From the cell containing the given text, extract its center point as [X, Y] coordinate. 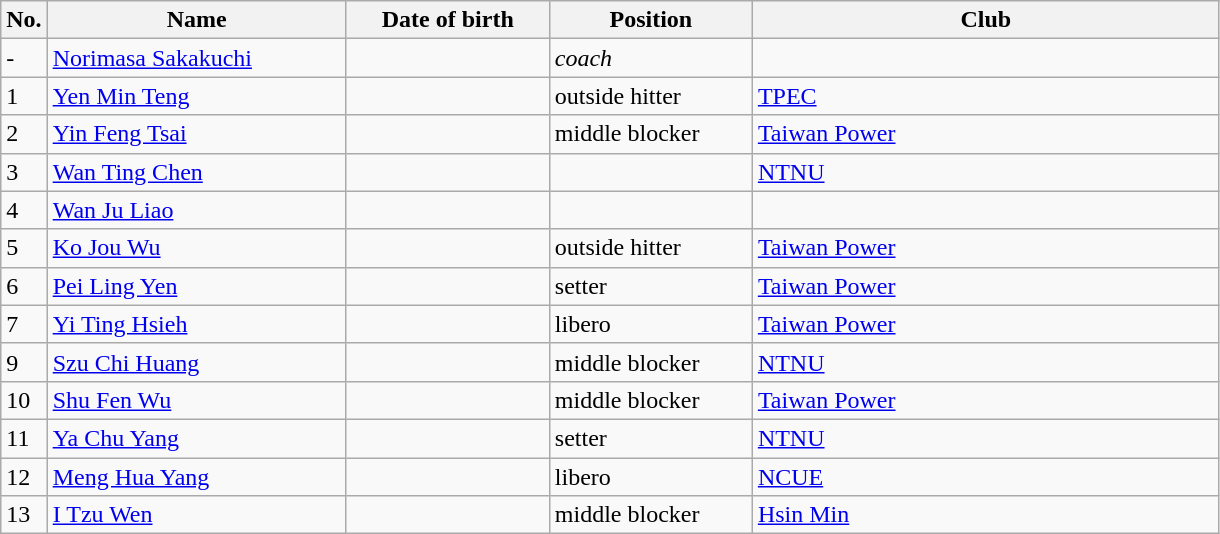
10 [24, 400]
12 [24, 477]
2 [24, 134]
No. [24, 20]
NCUE [986, 477]
11 [24, 438]
7 [24, 324]
5 [24, 248]
Shu Fen Wu [196, 400]
Pei Ling Yen [196, 286]
Yi Ting Hsieh [196, 324]
Date of birth [448, 20]
TPEC [986, 96]
Wan Ju Liao [196, 210]
Club [986, 20]
Szu Chi Huang [196, 362]
Ya Chu Yang [196, 438]
Yen Min Teng [196, 96]
6 [24, 286]
Yin Feng Tsai [196, 134]
9 [24, 362]
Meng Hua Yang [196, 477]
- [24, 58]
Hsin Min [986, 515]
Wan Ting Chen [196, 172]
Ko Jou Wu [196, 248]
1 [24, 96]
Norimasa Sakakuchi [196, 58]
13 [24, 515]
coach [650, 58]
Name [196, 20]
4 [24, 210]
I Tzu Wen [196, 515]
Position [650, 20]
3 [24, 172]
